For the text-containing cell, return its midpoint in [x, y] coordinate format. 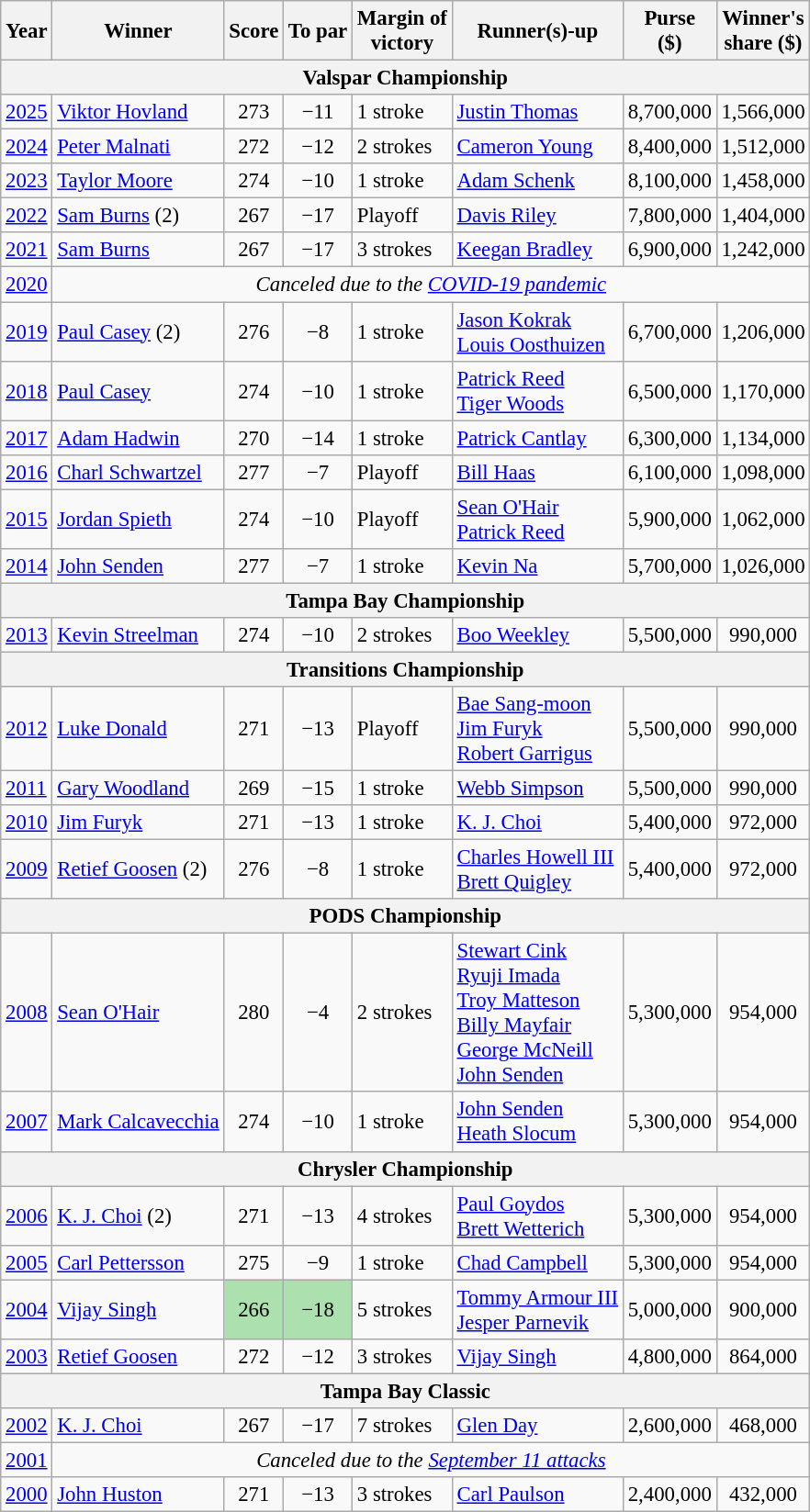
6,100,000 [669, 472]
−14 [318, 438]
5,900,000 [669, 520]
269 [253, 789]
7 strokes [402, 1426]
5,000,000 [669, 1309]
−4 [318, 1014]
Canceled due to the September 11 attacks [432, 1460]
2006 [27, 1215]
1,062,000 [763, 520]
Margin ofvictory [402, 31]
1,026,000 [763, 566]
John Huston [138, 1495]
2008 [27, 1014]
1,512,000 [763, 147]
7,800,000 [669, 216]
Retief Goosen (2) [138, 870]
2005 [27, 1262]
Tampa Bay Classic [406, 1391]
Jason Kokrak Louis Oosthuizen [537, 332]
Patrick Reed Tiger Woods [537, 391]
8,700,000 [669, 112]
Viktor Hovland [138, 112]
Chad Campbell [537, 1262]
6,900,000 [669, 251]
270 [253, 438]
2018 [27, 391]
Runner(s)-up [537, 31]
2021 [27, 251]
280 [253, 1014]
Mark Calcavecchia [138, 1122]
2002 [27, 1426]
2004 [27, 1309]
2025 [27, 112]
Sean O'Hair [138, 1014]
Tommy Armour III Jesper Parnevik [537, 1309]
Sean O'Hair Patrick Reed [537, 520]
2014 [27, 566]
275 [253, 1262]
Bae Sang-moon Jim Furyk Robert Garrigus [537, 729]
Glen Day [537, 1426]
Cameron Young [537, 147]
Paul Casey (2) [138, 332]
Charles Howell III Brett Quigley [537, 870]
Davis Riley [537, 216]
2012 [27, 729]
2024 [27, 147]
900,000 [763, 1309]
1,206,000 [763, 332]
PODS Championship [406, 916]
1,458,000 [763, 181]
Patrick Cantlay [537, 438]
4,800,000 [669, 1357]
2017 [27, 438]
1,566,000 [763, 112]
1,242,000 [763, 251]
Carl Paulson [537, 1495]
2022 [27, 216]
Stewart Cink Ryuji Imada Troy Matteson Billy Mayfair George McNeill John Senden [537, 1014]
1,170,000 [763, 391]
432,000 [763, 1495]
Boo Weekley [537, 635]
John Senden Heath Slocum [537, 1122]
Taylor Moore [138, 181]
2016 [27, 472]
2001 [27, 1460]
2007 [27, 1122]
2010 [27, 823]
273 [253, 112]
Peter Malnati [138, 147]
Retief Goosen [138, 1357]
2,600,000 [669, 1426]
266 [253, 1309]
1,098,000 [763, 472]
6,500,000 [669, 391]
−18 [318, 1309]
8,400,000 [669, 147]
468,000 [763, 1426]
Sam Burns [138, 251]
4 strokes [402, 1215]
Transitions Championship [406, 669]
2003 [27, 1357]
1,134,000 [763, 438]
5 strokes [402, 1309]
Sam Burns (2) [138, 216]
2023 [27, 181]
−15 [318, 789]
2011 [27, 789]
6,300,000 [669, 438]
Justin Thomas [537, 112]
2,400,000 [669, 1495]
Year [27, 31]
Chrysler Championship [406, 1169]
Paul Goydos Brett Wetterich [537, 1215]
8,100,000 [669, 181]
Webb Simpson [537, 789]
2015 [27, 520]
To par [318, 31]
Winner'sshare ($) [763, 31]
Keegan Bradley [537, 251]
5,700,000 [669, 566]
Bill Haas [537, 472]
−11 [318, 112]
1,404,000 [763, 216]
−9 [318, 1262]
Score [253, 31]
2020 [27, 285]
John Senden [138, 566]
Carl Pettersson [138, 1262]
Canceled due to the COVID-19 pandemic [432, 285]
2009 [27, 870]
2000 [27, 1495]
Jordan Spieth [138, 520]
Gary Woodland [138, 789]
2013 [27, 635]
864,000 [763, 1357]
Winner [138, 31]
Jim Furyk [138, 823]
Tampa Bay Championship [406, 600]
Charl Schwartzel [138, 472]
Paul Casey [138, 391]
Adam Hadwin [138, 438]
Kevin Na [537, 566]
Valspar Championship [406, 78]
Kevin Streelman [138, 635]
K. J. Choi (2) [138, 1215]
6,700,000 [669, 332]
Purse($) [669, 31]
2019 [27, 332]
Adam Schenk [537, 181]
Luke Donald [138, 729]
